Find where the given text appears and provide that cell's center as (x, y) coordinate. 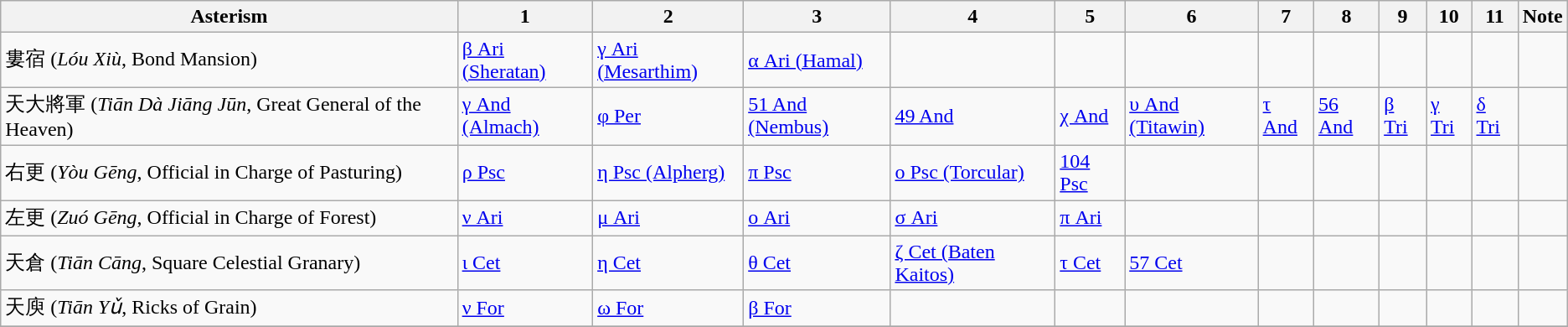
η Cet (668, 263)
1 (524, 17)
ω For (668, 309)
天倉 (Tiān Cāng, Square Celestial Granary) (230, 263)
β Tri (1403, 117)
左更 (Zuó Gēng, Official in Charge of Forest) (230, 218)
Asterism (230, 17)
2 (668, 17)
ρ Psc (524, 173)
γ Ari (Mesarthim) (668, 60)
η Psc (Alpherg) (668, 173)
β For (818, 309)
ι Cet (524, 263)
π Ari (1091, 218)
β Ari (Sheratan) (524, 60)
ζ Cet (Baten Kaitos) (973, 263)
χ And (1091, 117)
4 (973, 17)
γ Tri (1449, 117)
π Psc (818, 173)
57 Cet (1191, 263)
婁宿 (Lóu Xiù, Bond Mansion) (230, 60)
ν For (524, 309)
υ And (Titawin) (1191, 117)
α Ari (Hamal) (818, 60)
右更 (Yòu Gēng, Official in Charge of Pasturing) (230, 173)
ο Ari (818, 218)
49 And (973, 117)
ο Psc (Torcular) (973, 173)
天庾 (Tiān Yǔ, Ricks of Grain) (230, 309)
τ And (1286, 117)
Note (1543, 17)
51 And (Nembus) (818, 117)
10 (1449, 17)
6 (1191, 17)
μ Ari (668, 218)
θ Cet (818, 263)
56 And (1347, 117)
11 (1494, 17)
9 (1403, 17)
γ And (Almach) (524, 117)
天大將軍 (Tiān Dà Jiāng Jūn, Great General of the Heaven) (230, 117)
τ Cet (1091, 263)
δ Tri (1494, 117)
5 (1091, 17)
8 (1347, 17)
7 (1286, 17)
σ Ari (973, 218)
104 Psc (1091, 173)
3 (818, 17)
ν Ari (524, 218)
φ Per (668, 117)
